Scan for the cell matching the given text and deliver its (x, y) coordinate at center. 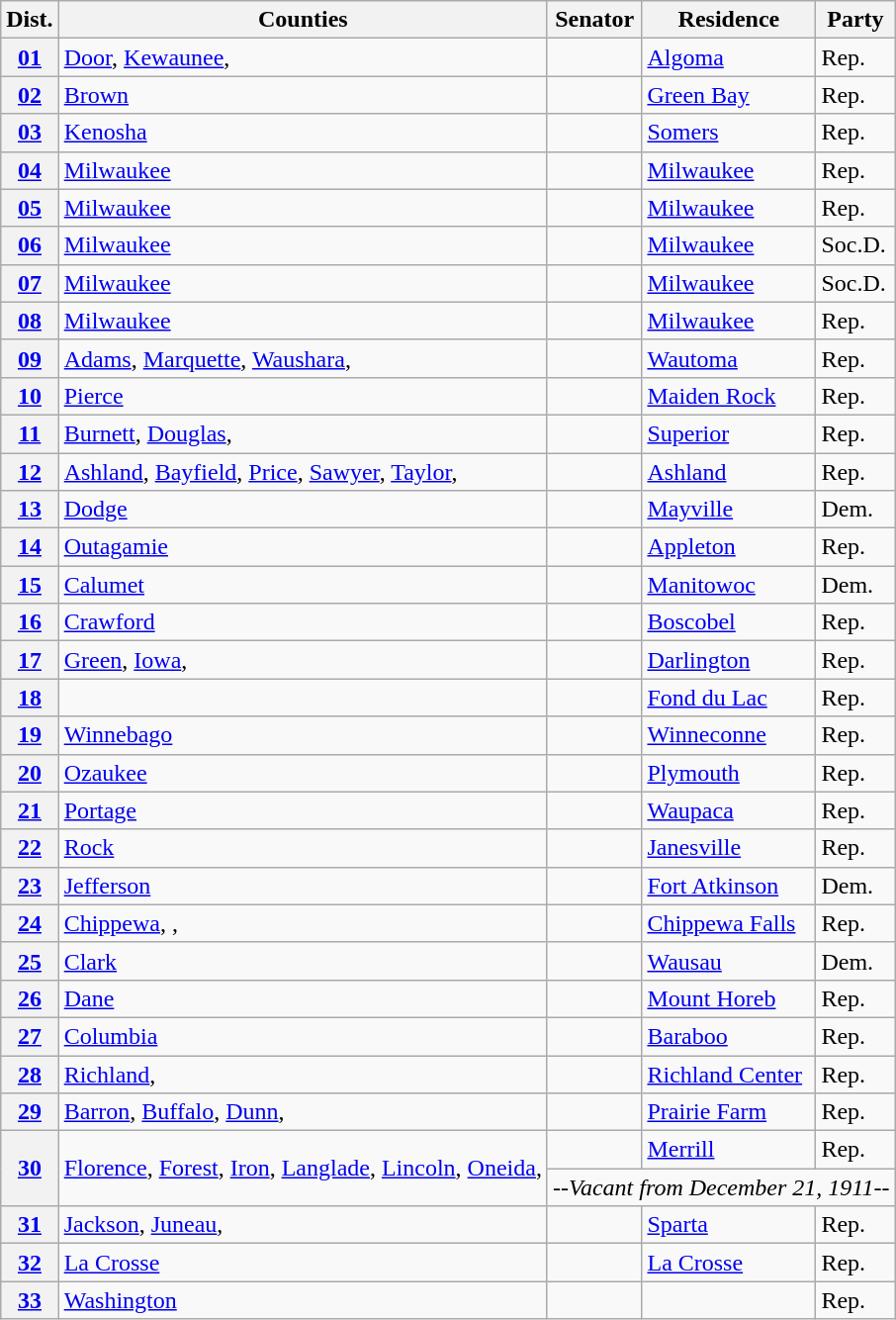
11 (30, 433)
Chippewa Falls (729, 923)
Portage (303, 810)
01 (30, 57)
26 (30, 998)
19 (30, 735)
Fort Atkinson (729, 886)
Columbia (303, 1036)
03 (30, 133)
Somers (729, 133)
Kenosha (303, 133)
Burnett, Douglas, (303, 433)
23 (30, 886)
Crawford (303, 622)
22 (30, 848)
Clark (303, 961)
Adams, Marquette, Waushara, (303, 358)
06 (30, 245)
Mayville (729, 510)
Brown (303, 95)
05 (30, 208)
09 (30, 358)
21 (30, 810)
Florence, Forest, Iron, Langlade, Lincoln, Oneida, (303, 1169)
Appleton (729, 547)
27 (30, 1036)
32 (30, 1263)
Party (855, 20)
Green, Iowa, (303, 660)
Darlington (729, 660)
Wautoma (729, 358)
Winnebago (303, 735)
10 (30, 396)
Barron, Buffalo, Dunn, (303, 1112)
--Vacant from December 21, 1911-- (721, 1187)
Ozaukee (303, 773)
25 (30, 961)
Green Bay (729, 95)
Mount Horeb (729, 998)
04 (30, 170)
14 (30, 547)
Senator (594, 20)
Calumet (303, 585)
Boscobel (729, 622)
07 (30, 283)
Dane (303, 998)
Jackson, Juneau, (303, 1225)
Plymouth (729, 773)
17 (30, 660)
30 (30, 1169)
02 (30, 95)
Fond du Lac (729, 698)
Manitowoc (729, 585)
16 (30, 622)
Residence (729, 20)
Richland Center (729, 1074)
Maiden Rock (729, 396)
Chippewa, , (303, 923)
Rock (303, 848)
31 (30, 1225)
Washington (303, 1300)
Janesville (729, 848)
Prairie Farm (729, 1112)
Superior (729, 433)
29 (30, 1112)
Dodge (303, 510)
Merrill (729, 1150)
Richland, (303, 1074)
12 (30, 472)
Winneconne (729, 735)
Door, Kewaunee, (303, 57)
Jefferson (303, 886)
08 (30, 321)
Sparta (729, 1225)
24 (30, 923)
Waupaca (729, 810)
Algoma (729, 57)
15 (30, 585)
18 (30, 698)
Ashland (729, 472)
28 (30, 1074)
Ashland, Bayfield, Price, Sawyer, Taylor, (303, 472)
Outagamie (303, 547)
20 (30, 773)
33 (30, 1300)
13 (30, 510)
Pierce (303, 396)
Counties (303, 20)
Baraboo (729, 1036)
Dist. (30, 20)
Wausau (729, 961)
